From the cell containing the given text, extract its center point as (X, Y) coordinate. 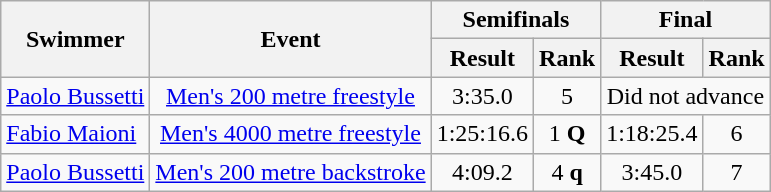
Men's 200 metre freestyle (290, 96)
Fabio Maioni (76, 134)
4:09.2 (482, 172)
Final (686, 20)
3:45.0 (652, 172)
7 (736, 172)
1:18:25.4 (652, 134)
5 (568, 96)
4 q (568, 172)
Men's 4000 metre freestyle (290, 134)
Men's 200 metre backstroke (290, 172)
Event (290, 39)
1:25:16.6 (482, 134)
Did not advance (686, 96)
6 (736, 134)
3:35.0 (482, 96)
Swimmer (76, 39)
Semifinals (516, 20)
1 Q (568, 134)
